Return the [X, Y] coordinate for the center point of the cell that contains the specified text.  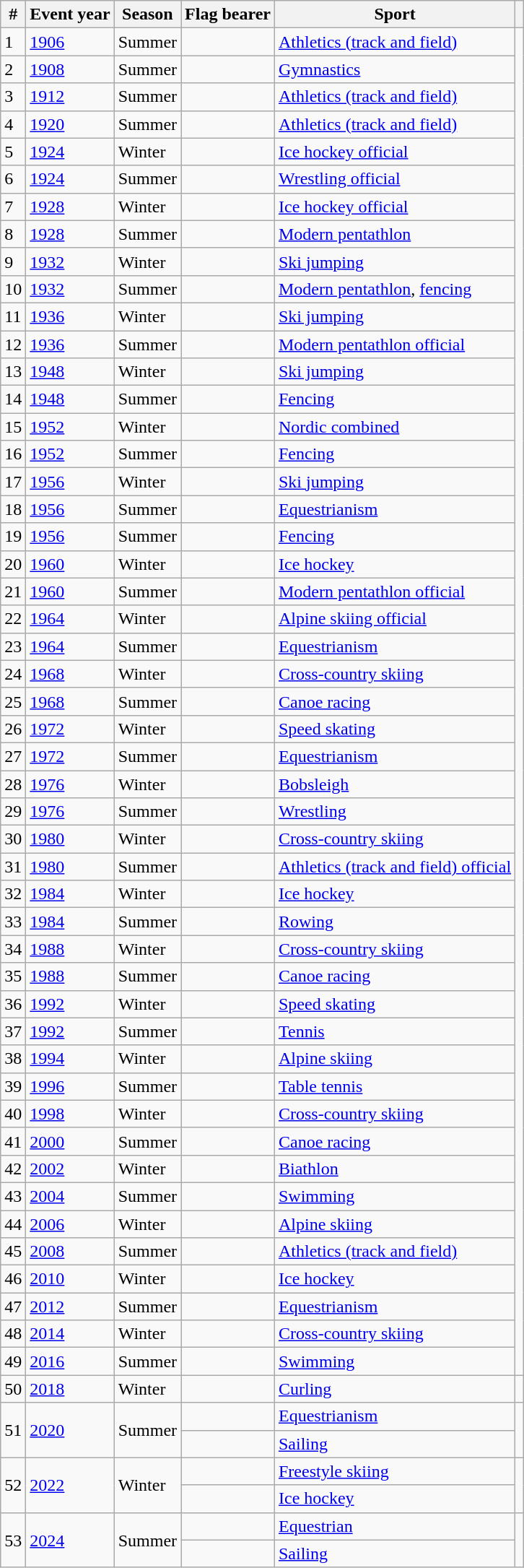
52 [13, 1485]
14 [13, 399]
6 [13, 179]
2006 [70, 1224]
17 [13, 482]
16 [13, 454]
1 [13, 42]
27 [13, 756]
24 [13, 674]
20 [13, 564]
2 [13, 69]
Nordic combined [394, 427]
Biathlon [394, 1169]
1912 [70, 97]
12 [13, 345]
Rowing [394, 922]
1908 [70, 69]
1906 [70, 42]
10 [13, 289]
3 [13, 97]
19 [13, 537]
32 [13, 894]
Athletics (track and field) official [394, 867]
Table tennis [394, 1086]
2008 [70, 1252]
Modern pentathlon [394, 234]
21 [13, 592]
2016 [70, 1361]
26 [13, 729]
1996 [70, 1086]
41 [13, 1141]
48 [13, 1334]
9 [13, 261]
5 [13, 152]
Bobsleigh [394, 784]
Season [147, 14]
15 [13, 427]
2018 [70, 1389]
46 [13, 1279]
# [13, 14]
33 [13, 922]
2010 [70, 1279]
2000 [70, 1141]
Wrestling official [394, 179]
36 [13, 1004]
Alpine skiing official [394, 619]
1994 [70, 1059]
Sport [394, 14]
38 [13, 1059]
1998 [70, 1114]
53 [13, 1540]
2004 [70, 1196]
Tennis [394, 1031]
51 [13, 1430]
44 [13, 1224]
39 [13, 1086]
Gymnastics [394, 69]
2014 [70, 1334]
49 [13, 1361]
50 [13, 1389]
11 [13, 316]
1920 [70, 124]
28 [13, 784]
4 [13, 124]
47 [13, 1307]
29 [13, 812]
Event year [70, 14]
Curling [394, 1389]
Freestyle skiing [394, 1471]
2002 [70, 1169]
30 [13, 839]
8 [13, 234]
40 [13, 1114]
Equestrian [394, 1526]
25 [13, 701]
34 [13, 949]
35 [13, 976]
2012 [70, 1307]
22 [13, 619]
7 [13, 207]
31 [13, 867]
2024 [70, 1540]
Modern pentathlon, fencing [394, 289]
37 [13, 1031]
45 [13, 1252]
18 [13, 509]
Wrestling [394, 812]
2022 [70, 1485]
13 [13, 372]
23 [13, 646]
43 [13, 1196]
Flag bearer [228, 14]
2020 [70, 1430]
42 [13, 1169]
